Identify which cell holds the provided text, then report its (x, y) central coordinate. 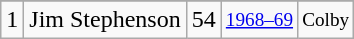
54 (204, 20)
1968–69 (259, 20)
1 (12, 20)
Colby (326, 20)
Jim Stephenson (105, 20)
